Pinpoint the cell where the given text exists, returning its [x, y] midpoint coordinate. 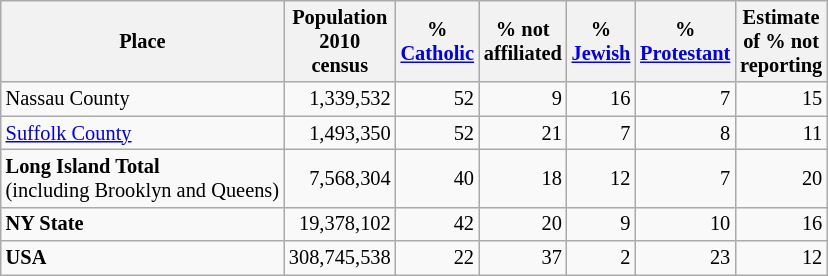
Estimateof % notreporting [781, 41]
19,378,102 [340, 224]
7,568,304 [340, 178]
2 [602, 258]
%Protestant [685, 41]
308,745,538 [340, 258]
Suffolk County [142, 133]
Long Island Total(including Brooklyn and Queens) [142, 178]
22 [438, 258]
Population2010census [340, 41]
11 [781, 133]
18 [523, 178]
USA [142, 258]
%Catholic [438, 41]
40 [438, 178]
15 [781, 99]
21 [523, 133]
37 [523, 258]
23 [685, 258]
10 [685, 224]
NY State [142, 224]
Nassau County [142, 99]
8 [685, 133]
%Jewish [602, 41]
% notaffiliated [523, 41]
1,339,532 [340, 99]
Place [142, 41]
1,493,350 [340, 133]
42 [438, 224]
